Extract the [X, Y] coordinate from the center of the cell holding the provided text.  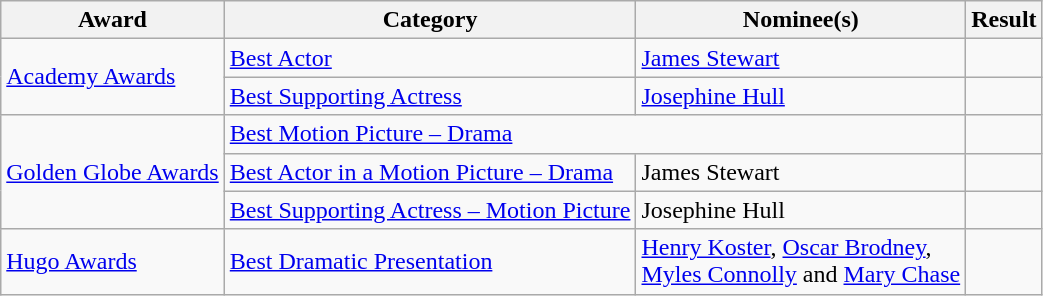
Best Supporting Actress – Motion Picture [430, 210]
Best Supporting Actress [430, 96]
Henry Koster, Oscar Brodney, Myles Connolly and Mary Chase [801, 262]
Category [430, 20]
Nominee(s) [801, 20]
Hugo Awards [113, 262]
Best Actor in a Motion Picture – Drama [430, 172]
Best Dramatic Presentation [430, 262]
Result [1004, 20]
Academy Awards [113, 77]
Best Actor [430, 58]
Best Motion Picture – Drama [594, 134]
Award [113, 20]
Golden Globe Awards [113, 172]
